Return the [X, Y] coordinate for the center point of the cell that contains the specified text.  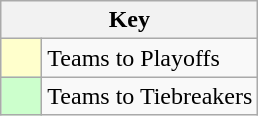
Teams to Playoffs [150, 58]
Teams to Tiebreakers [150, 96]
Key [130, 20]
